Find where the given text appears and provide that cell's center as [X, Y] coordinate. 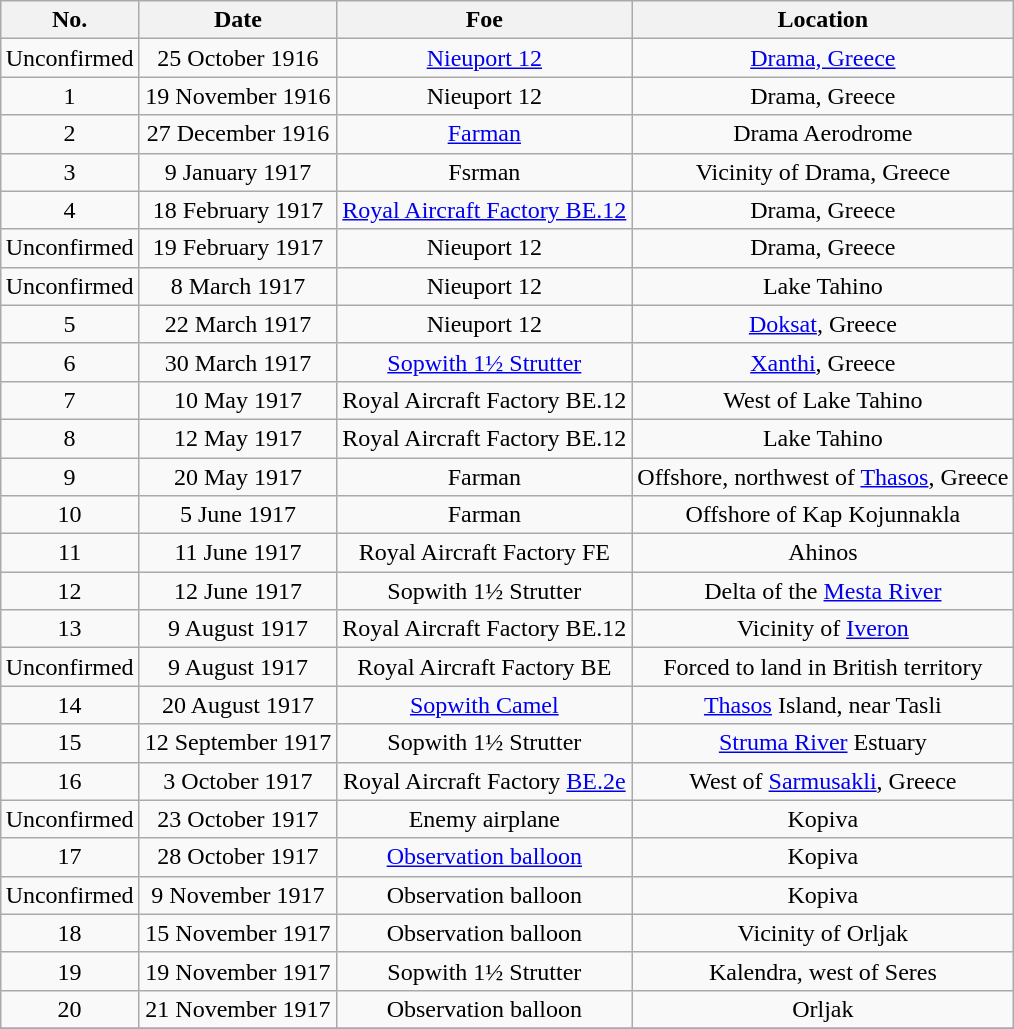
Delta of the Mesta River [823, 591]
Doksat, Greece [823, 324]
11 [70, 553]
Xanthi, Greece [823, 362]
19 [70, 971]
Date [238, 20]
Vicinity of Orljak [823, 933]
19 November 1917 [238, 971]
Offshore of Kap Kojunnakla [823, 515]
10 May 1917 [238, 400]
15 [70, 743]
19 November 1916 [238, 96]
8 March 1917 [238, 286]
9 January 1917 [238, 172]
12 June 1917 [238, 591]
2 [70, 134]
3 October 1917 [238, 781]
Forced to land in British territory [823, 667]
Location [823, 20]
6 [70, 362]
5 June 1917 [238, 515]
Royal Aircraft Factory BE.2e [484, 781]
20 May 1917 [238, 477]
Thasos Island, near Tasli [823, 705]
13 [70, 629]
28 October 1917 [238, 857]
30 March 1917 [238, 362]
17 [70, 857]
Offshore, northwest of Thasos, Greece [823, 477]
16 [70, 781]
Royal Aircraft Factory FE [484, 553]
11 June 1917 [238, 553]
Vicinity of Iveron [823, 629]
Struma River Estuary [823, 743]
1 [70, 96]
Fsrman [484, 172]
12 May 1917 [238, 438]
Drama Aerodrome [823, 134]
21 November 1917 [238, 1009]
Ahinos [823, 553]
25 October 1916 [238, 58]
Foe [484, 20]
Kalendra, west of Seres [823, 971]
9 November 1917 [238, 895]
Orljak [823, 1009]
3 [70, 172]
7 [70, 400]
12 September 1917 [238, 743]
10 [70, 515]
19 February 1917 [238, 248]
27 December 1916 [238, 134]
20 [70, 1009]
23 October 1917 [238, 819]
West of Sarmusakli, Greece [823, 781]
15 November 1917 [238, 933]
4 [70, 210]
Vicinity of Drama, Greece [823, 172]
14 [70, 705]
Sopwith Camel [484, 705]
West of Lake Tahino [823, 400]
Enemy airplane [484, 819]
8 [70, 438]
9 [70, 477]
18 [70, 933]
20 August 1917 [238, 705]
22 March 1917 [238, 324]
5 [70, 324]
Royal Aircraft Factory BE [484, 667]
12 [70, 591]
No. [70, 20]
18 February 1917 [238, 210]
